Locate the cell with the specified text and output its [x, y] center coordinate. 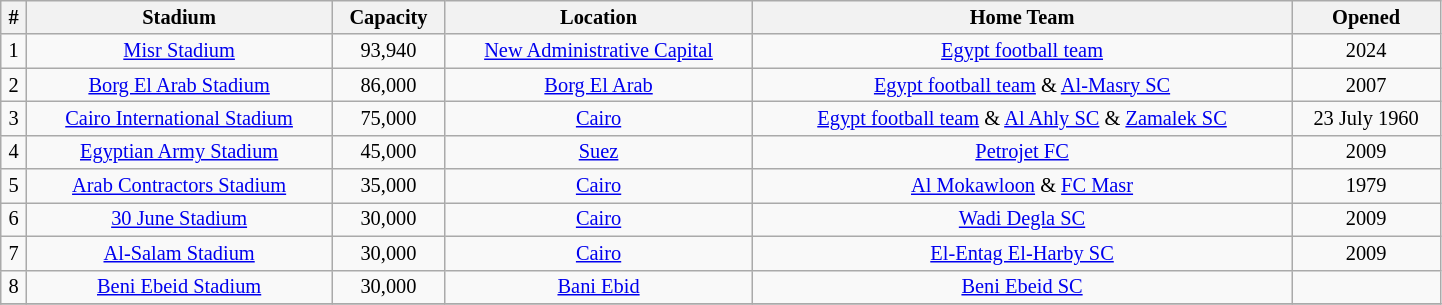
Home Team [1022, 17]
Borg El Arab [598, 85]
Al-Salam Stadium [179, 253]
86,000 [388, 85]
New Administrative Capital [598, 51]
# [14, 17]
8 [14, 287]
6 [14, 219]
30 June Stadium [179, 219]
Borg El Arab Stadium [179, 85]
1 [14, 51]
Egypt football team [1022, 51]
Stadium [179, 17]
El-Entag El-Harby SC [1022, 253]
Capacity [388, 17]
5 [14, 186]
Egypt football team & Al-Masry SC [1022, 85]
Egyptian Army Stadium [179, 152]
Suez [598, 152]
Arab Contractors Stadium [179, 186]
2007 [1366, 85]
1979 [1366, 186]
2024 [1366, 51]
Wadi Degla SC [1022, 219]
Location [598, 17]
93,940 [388, 51]
Beni Ebeid SC [1022, 287]
Cairo International Stadium [179, 118]
2 [14, 85]
Al Mokawloon & FC Masr [1022, 186]
Beni Ebeid Stadium [179, 287]
45,000 [388, 152]
Egypt football team & Al Ahly SC & Zamalek SC [1022, 118]
Opened [1366, 17]
75,000 [388, 118]
4 [14, 152]
Bani Ebid [598, 287]
Petrojet FC [1022, 152]
Misr Stadium [179, 51]
35,000 [388, 186]
7 [14, 253]
23 July 1960 [1366, 118]
3 [14, 118]
